Scan for the cell matching the given text and deliver its (x, y) coordinate at center. 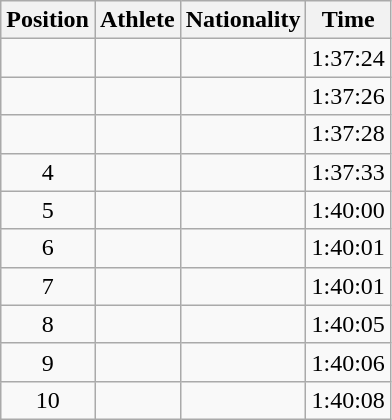
8 (48, 324)
1:37:24 (348, 58)
7 (48, 286)
1:40:08 (348, 400)
6 (48, 248)
1:40:00 (348, 210)
Athlete (137, 20)
1:40:06 (348, 362)
10 (48, 400)
4 (48, 172)
1:37:33 (348, 172)
1:37:26 (348, 96)
Nationality (243, 20)
1:37:28 (348, 134)
1:40:05 (348, 324)
5 (48, 210)
9 (48, 362)
Position (48, 20)
Time (348, 20)
